Find where the given text appears and provide that cell's center as (x, y) coordinate. 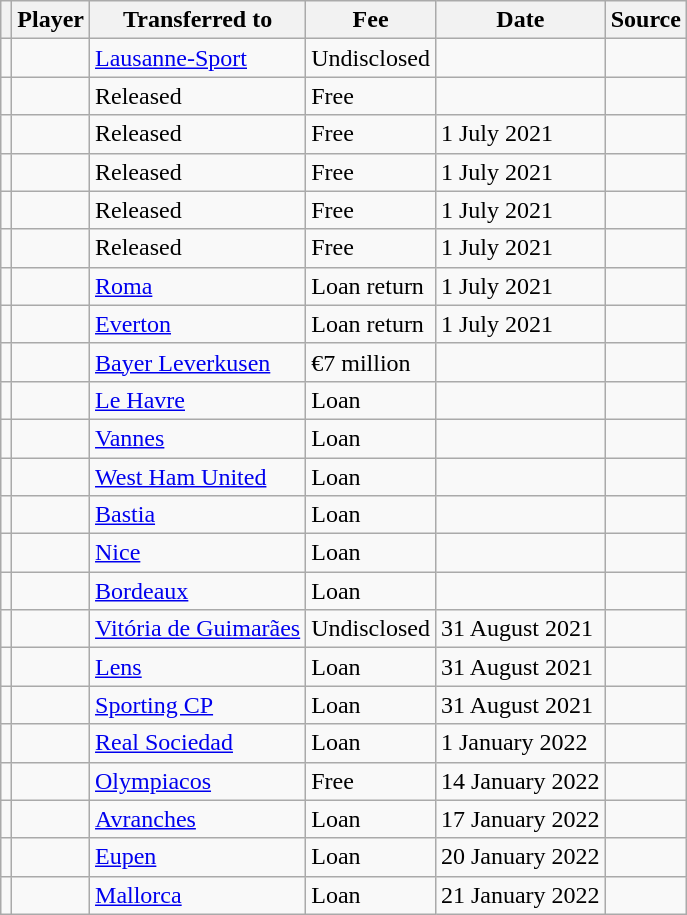
Avranches (198, 819)
20 January 2022 (520, 857)
Le Havre (198, 400)
14 January 2022 (520, 781)
Lens (198, 667)
Nice (198, 553)
Lausanne-Sport (198, 58)
Roma (198, 286)
Player (51, 20)
Transferred to (198, 20)
1 January 2022 (520, 743)
Real Sociedad (198, 743)
Source (646, 20)
West Ham United (198, 477)
Everton (198, 324)
Bordeaux (198, 591)
Eupen (198, 857)
17 January 2022 (520, 819)
Date (520, 20)
Vannes (198, 438)
€7 million (371, 362)
Vitória de Guimarães (198, 629)
Bayer Leverkusen (198, 362)
Olympiacos (198, 781)
Fee (371, 20)
Sporting CP (198, 705)
21 January 2022 (520, 895)
Bastia (198, 515)
Mallorca (198, 895)
